Identify which cell holds the provided text, then report its [X, Y] central coordinate. 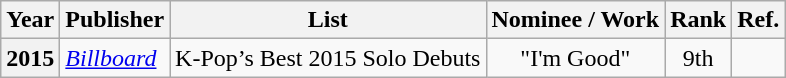
Nominee / Work [576, 20]
Year [30, 20]
Rank [698, 20]
"I'm Good" [576, 58]
Billboard [115, 58]
2015 [30, 58]
Ref. [758, 20]
Publisher [115, 20]
9th [698, 58]
List [328, 20]
K-Pop’s Best 2015 Solo Debuts [328, 58]
